Identify which cell holds the provided text, then report its [X, Y] central coordinate. 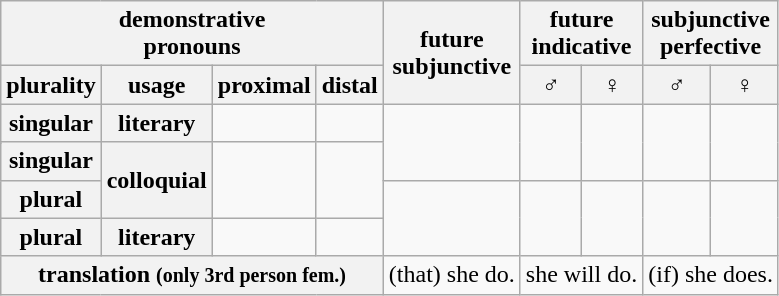
she will do. [581, 275]
usage [156, 85]
demonstrativepronouns [192, 34]
proximal [264, 85]
subjunctiveperfective [711, 34]
plurality [51, 85]
futureindicative [581, 34]
futuresubjunctive [452, 52]
(that) she do. [452, 275]
colloquial [156, 180]
(if) she does. [711, 275]
distal [350, 85]
translation (only 3rd person fem.) [192, 275]
